Provide the [x, y] coordinate of the cell's center where the given text is located.  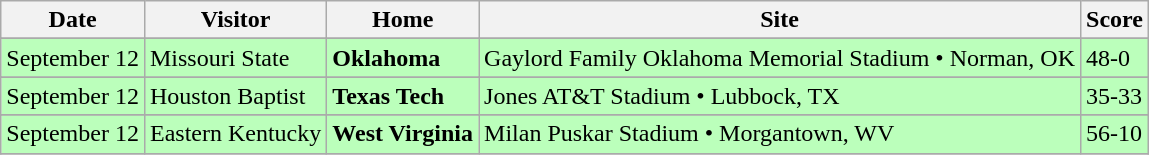
Gaylord Family Oklahoma Memorial Stadium • Norman, OK [780, 58]
Date [73, 20]
48-0 [1115, 58]
Houston Baptist [235, 96]
Visitor [235, 20]
Site [780, 20]
35-33 [1115, 96]
West Virginia [403, 134]
Jones AT&T Stadium • Lubbock, TX [780, 96]
Eastern Kentucky [235, 134]
Score [1115, 20]
Oklahoma [403, 58]
Texas Tech [403, 96]
Milan Puskar Stadium • Morgantown, WV [780, 134]
Home [403, 20]
56-10 [1115, 134]
Missouri State [235, 58]
